Return the [X, Y] coordinate for the center point of the cell that contains the specified text.  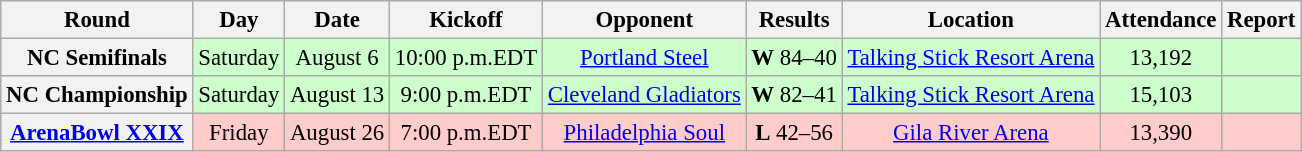
Round [97, 20]
NC Championship [97, 95]
Day [239, 20]
Portland Steel [645, 58]
August 13 [338, 95]
L 42–56 [794, 133]
Friday [239, 133]
9:00 p.m.EDT [466, 95]
NC Semifinals [97, 58]
Opponent [645, 20]
10:00 p.m.EDT [466, 58]
Report [1262, 20]
Cleveland Gladiators [645, 95]
W 82–41 [794, 95]
August 6 [338, 58]
7:00 p.m.EDT [466, 133]
W 84–40 [794, 58]
13,192 [1161, 58]
Location [971, 20]
Attendance [1161, 20]
Philadelphia Soul [645, 133]
15,103 [1161, 95]
13,390 [1161, 133]
August 26 [338, 133]
Kickoff [466, 20]
ArenaBowl XXIX [97, 133]
Gila River Arena [971, 133]
Date [338, 20]
Results [794, 20]
